Provide the (X, Y) coordinate of the cell's center where the given text is located.  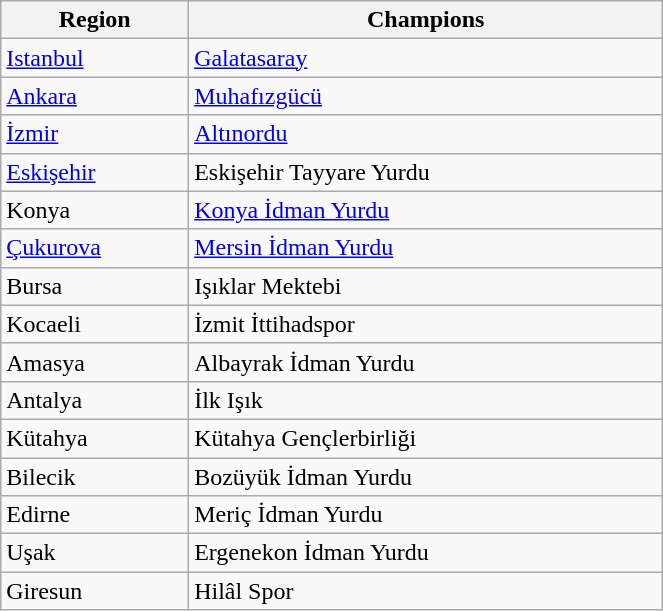
Kütahya Gençlerbirliği (426, 438)
Edirne (95, 515)
Istanbul (95, 58)
Eskişehir (95, 172)
Bilecik (95, 477)
Eskişehir Tayyare Yurdu (426, 172)
Antalya (95, 400)
Uşak (95, 553)
Altınordu (426, 134)
Çukurova (95, 248)
Mersin İdman Yurdu (426, 248)
Kütahya (95, 438)
Giresun (95, 591)
Hilâl Spor (426, 591)
Muhafızgücü (426, 96)
İzmit İttihadspor (426, 324)
Meriç İdman Yurdu (426, 515)
Kocaeli (95, 324)
Amasya (95, 362)
Konya İdman Yurdu (426, 210)
İzmir (95, 134)
Ankara (95, 96)
Konya (95, 210)
Bozüyük İdman Yurdu (426, 477)
Region (95, 20)
Albayrak İdman Yurdu (426, 362)
İlk Işık (426, 400)
Bursa (95, 286)
Işıklar Mektebi (426, 286)
Galatasaray (426, 58)
Champions (426, 20)
Ergenekon İdman Yurdu (426, 553)
